Identify which cell holds the provided text, then report its (X, Y) central coordinate. 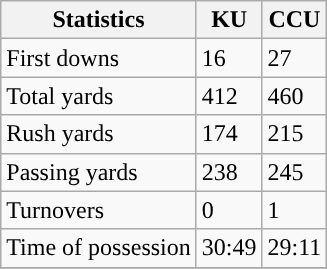
245 (294, 172)
1 (294, 210)
238 (229, 172)
174 (229, 134)
215 (294, 134)
Time of possession (99, 248)
412 (229, 96)
27 (294, 58)
Passing yards (99, 172)
Total yards (99, 96)
0 (229, 210)
First downs (99, 58)
30:49 (229, 248)
Statistics (99, 20)
KU (229, 20)
29:11 (294, 248)
CCU (294, 20)
460 (294, 96)
Turnovers (99, 210)
Rush yards (99, 134)
16 (229, 58)
